Extract the [X, Y] coordinate from the center of the cell holding the provided text.  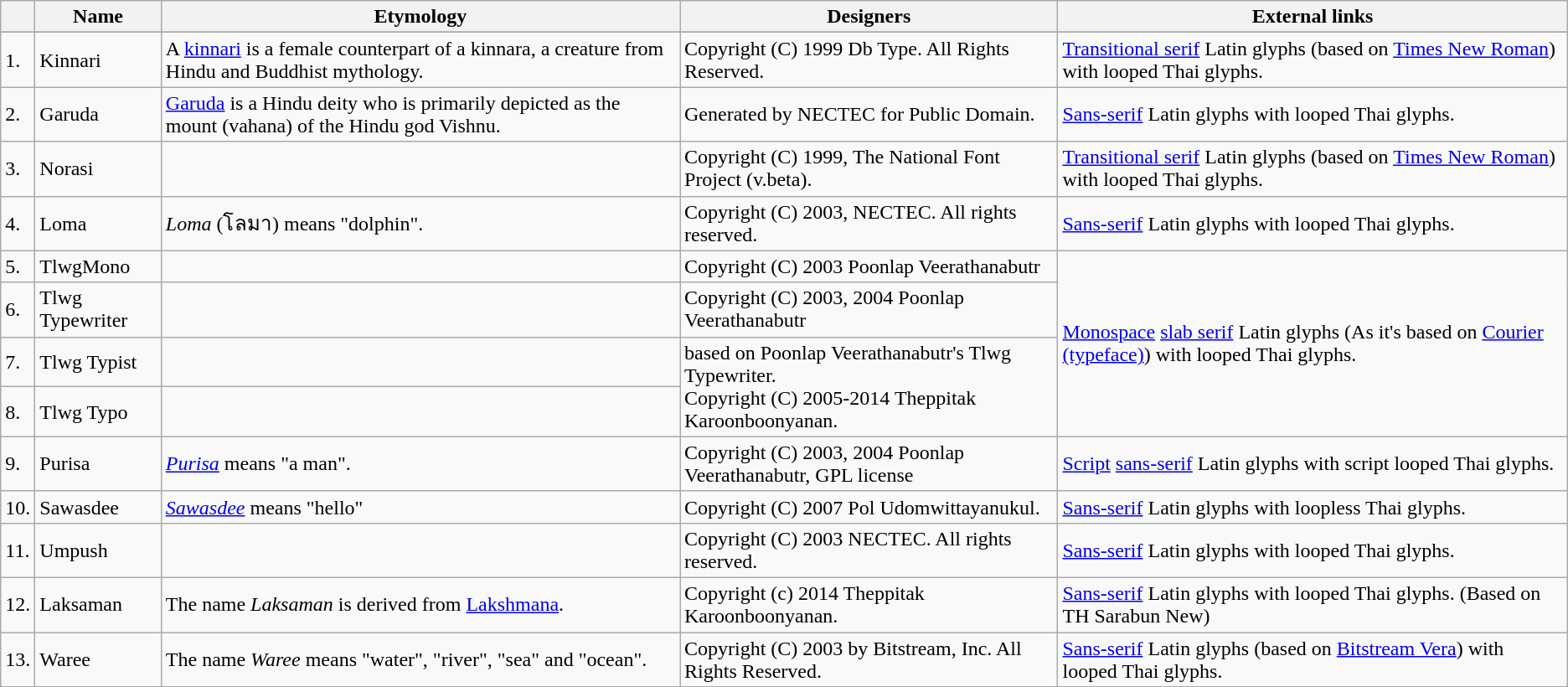
Copyright (C) 2003, NECTEC. All rights reserved. [869, 223]
Tlwg Typist [98, 362]
2. [18, 114]
Copyright (C) 2007 Pol Udomwittayanukul. [869, 507]
Copyright (C) 2003 Poonlap Veerathanabutr [869, 266]
based on Poonlap Veerathanabutr's Tlwg Typewriter.Copyright (C) 2005-2014 Theppitak Karoonboonyanan. [869, 387]
Umpush [98, 550]
Designers [869, 17]
13. [18, 659]
1. [18, 60]
The name Waree means "water", "river", "sea" and "ocean". [420, 659]
Name [98, 17]
Loma [98, 223]
Script sans-serif Latin glyphs with script looped Thai glyphs. [1313, 464]
6. [18, 310]
Sans-serif Latin glyphs with looped Thai glyphs. (Based on TH Sarabun New) [1313, 605]
Sawasdee [98, 507]
Copyright (C) 2003 by Bitstream, Inc. All Rights Reserved. [869, 659]
External links [1313, 17]
Copyright (C) 2003, 2004 Poonlap Veerathanabutr, GPL license [869, 464]
Waree [98, 659]
7. [18, 362]
The name Laksaman is derived from Lakshmana. [420, 605]
Monospace slab serif Latin glyphs (As it's based on Courier (typeface)) with looped Thai glyphs. [1313, 343]
Laksaman [98, 605]
Garuda is a Hindu deity who is primarily depicted as the mount (vahana) of the Hindu god Vishnu. [420, 114]
Copyright (c) 2014 Theppitak Karoonboonyanan. [869, 605]
12. [18, 605]
Sans-serif Latin glyphs with loopless Thai glyphs. [1313, 507]
11. [18, 550]
8. [18, 412]
5. [18, 266]
Tlwg Typo [98, 412]
Etymology [420, 17]
Sawasdee means "hello" [420, 507]
4. [18, 223]
10. [18, 507]
9. [18, 464]
Tlwg Typewriter [98, 310]
Generated by NECTEC for Public Domain. [869, 114]
A kinnari is a female counterpart of a kinnara, a creature from Hindu and Buddhist mythology. [420, 60]
Loma (โลมา) means "dolphin". [420, 223]
Purisa [98, 464]
Purisa means "a man". [420, 464]
3. [18, 169]
Copyright (C) 2003 NECTEC. All rights reserved. [869, 550]
Kinnari [98, 60]
Norasi [98, 169]
Sans-serif Latin glyphs (based on Bitstream Vera) with looped Thai glyphs. [1313, 659]
Copyright (C) 2003, 2004 Poonlap Veerathanabutr [869, 310]
Copyright (C) 1999 Db Type. All Rights Reserved. [869, 60]
TlwgMono [98, 266]
Copyright (C) 1999, The National Font Project (v.beta). [869, 169]
Garuda [98, 114]
